Return [X, Y] of the center of cell containing provided text 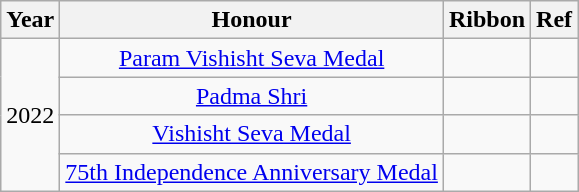
Param Vishisht Seva Medal [252, 58]
75th Independence Anniversary Medal [252, 172]
Padma Shri [252, 96]
Vishisht Seva Medal [252, 134]
2022 [30, 115]
Year [30, 20]
Honour [252, 20]
Ref [554, 20]
Ribbon [486, 20]
